Detect which cell encompasses the target text, then output its [X, Y] center coordinate. 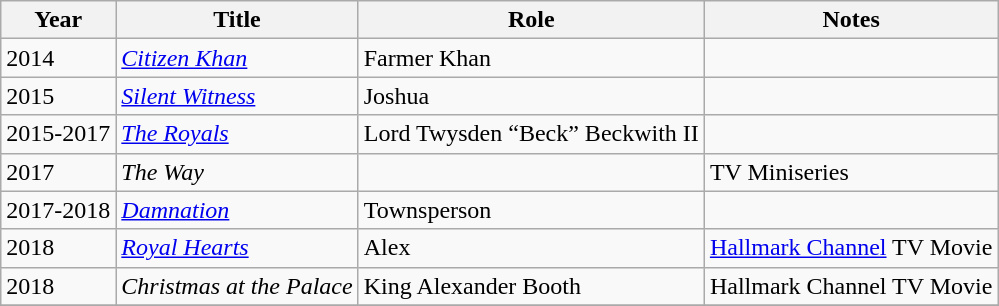
Farmer Khan [531, 58]
The Royals [237, 134]
Joshua [531, 96]
King Alexander Booth [531, 286]
TV Miniseries [850, 172]
Notes [850, 20]
2017 [58, 172]
Silent Witness [237, 96]
2014 [58, 58]
Alex [531, 248]
Damnation [237, 210]
Christmas at the Palace [237, 286]
Citizen Khan [237, 58]
2015-2017 [58, 134]
2015 [58, 96]
Title [237, 20]
Royal Hearts [237, 248]
Role [531, 20]
The Way [237, 172]
Lord Twysden “Beck” Beckwith II [531, 134]
Year [58, 20]
2017-2018 [58, 210]
Townsperson [531, 210]
